For the text-containing cell, return its midpoint in (x, y) coordinate format. 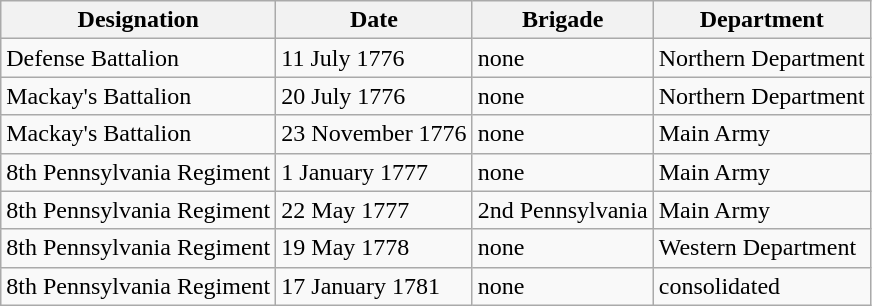
17 January 1781 (374, 286)
20 July 1776 (374, 96)
19 May 1778 (374, 248)
Western Department (762, 248)
consolidated (762, 286)
Department (762, 20)
Designation (138, 20)
Brigade (562, 20)
Date (374, 20)
1 January 1777 (374, 172)
23 November 1776 (374, 134)
2nd Pennsylvania (562, 210)
22 May 1777 (374, 210)
Defense Battalion (138, 58)
11 July 1776 (374, 58)
